Determine the (x, y) coordinate at the center of the cell enclosing the given text.  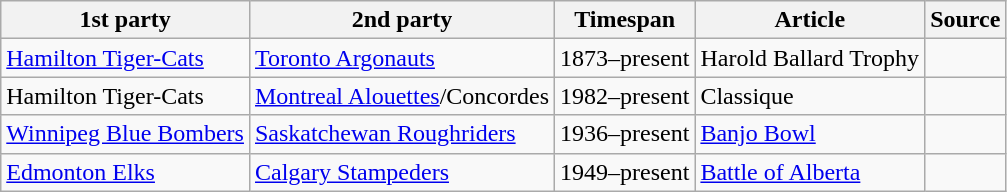
1982–present (625, 96)
Calgary Stampeders (402, 172)
Saskatchewan Roughriders (402, 134)
1873–present (625, 58)
Banjo Bowl (810, 134)
Winnipeg Blue Bombers (126, 134)
2nd party (402, 20)
Timespan (625, 20)
Toronto Argonauts (402, 58)
Battle of Alberta (810, 172)
1936–present (625, 134)
Classique (810, 96)
Montreal Alouettes/Concordes (402, 96)
Harold Ballard Trophy (810, 58)
Edmonton Elks (126, 172)
Source (966, 20)
Article (810, 20)
1949–present (625, 172)
1st party (126, 20)
